Determine the [x, y] coordinate at the center of the cell enclosing the given text.  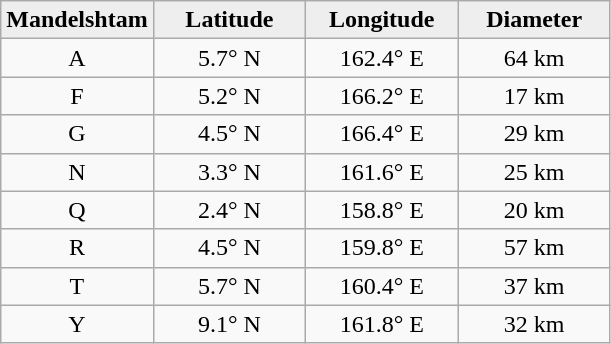
N [77, 172]
161.8° E [382, 324]
57 km [534, 248]
160.4° E [382, 286]
Diameter [534, 20]
158.8° E [382, 210]
17 km [534, 96]
37 km [534, 286]
9.1° N [229, 324]
159.8° E [382, 248]
29 km [534, 134]
166.2° E [382, 96]
Q [77, 210]
20 km [534, 210]
A [77, 58]
3.3° N [229, 172]
G [77, 134]
T [77, 286]
Latitude [229, 20]
161.6° E [382, 172]
64 km [534, 58]
R [77, 248]
5.2° N [229, 96]
166.4° E [382, 134]
Longitude [382, 20]
Y [77, 324]
F [77, 96]
162.4° E [382, 58]
25 km [534, 172]
32 km [534, 324]
Mandelshtam [77, 20]
2.4° N [229, 210]
